Return [X, Y] of the center of cell containing provided text 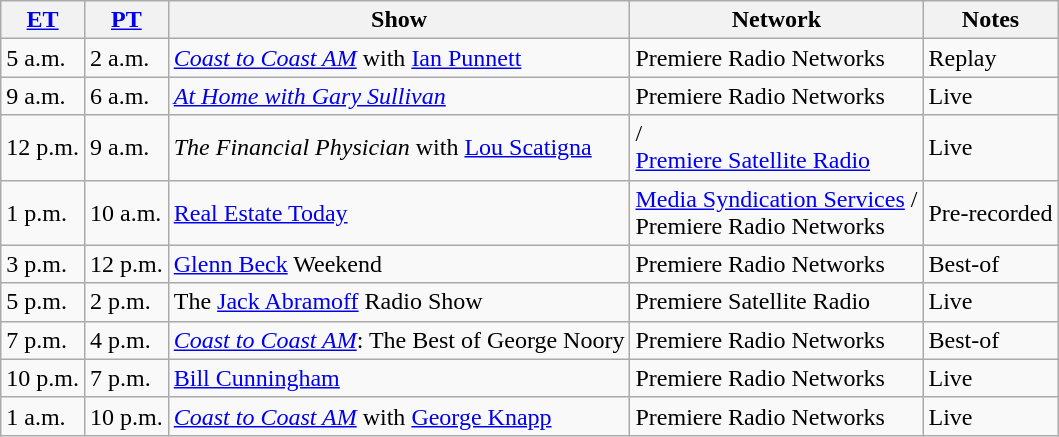
Replay [990, 58]
Network [776, 20]
Premiere Satellite Radio [776, 302]
5 a.m. [43, 58]
3 p.m. [43, 264]
Coast to Coast AM: The Best of George Noory [399, 340]
Media Syndication Services / Premiere Radio Networks [776, 212]
PT [126, 20]
5 p.m. [43, 302]
Bill Cunningham [399, 378]
Real Estate Today [399, 212]
At Home with Gary Sullivan [399, 96]
The Jack Abramoff Radio Show [399, 302]
10 a.m. [126, 212]
Pre-recorded [990, 212]
2 a.m. [126, 58]
6 a.m. [126, 96]
The Financial Physician with Lou Scatigna [399, 148]
1 a.m. [43, 416]
Coast to Coast AM with Ian Punnett [399, 58]
Glenn Beck Weekend [399, 264]
4 p.m. [126, 340]
/Premiere Satellite Radio [776, 148]
2 p.m. [126, 302]
Coast to Coast AM with George Knapp [399, 416]
Show [399, 20]
ET [43, 20]
Notes [990, 20]
1 p.m. [43, 212]
